Locate the cell with the specified text and output its [x, y] center coordinate. 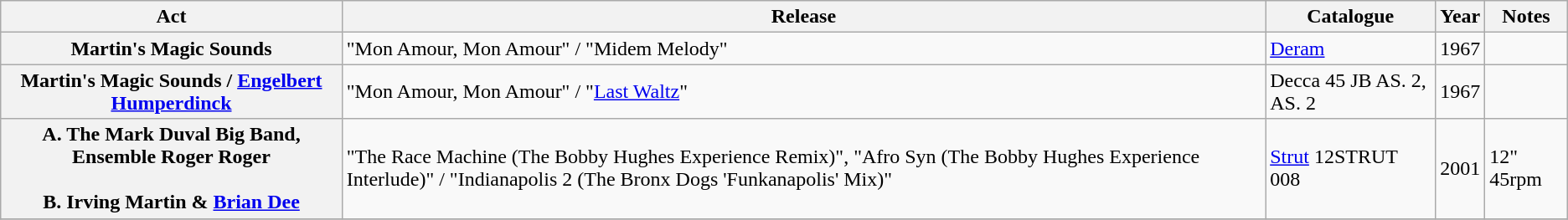
Notes [1526, 17]
Martin's Magic Sounds [171, 49]
2001 [1461, 169]
"Mon Amour, Mon Amour" / "Midem Melody" [803, 49]
Act [171, 17]
12" 45rpm [1526, 169]
"Mon Amour, Mon Amour" / "Last Waltz" [803, 92]
Year [1461, 17]
Release [803, 17]
Deram [1350, 49]
Catalogue [1350, 17]
Decca 45 JB AS. 2, AS. 2 [1350, 92]
A. The Mark Duval Big Band, Ensemble Roger RogerB. Irving Martin & Brian Dee [171, 169]
Strut 12STRUT 008 [1350, 169]
Martin's Magic Sounds / Engelbert Humperdinck [171, 92]
